Provide the (X, Y) coordinate of the cell's center where the given text is located.  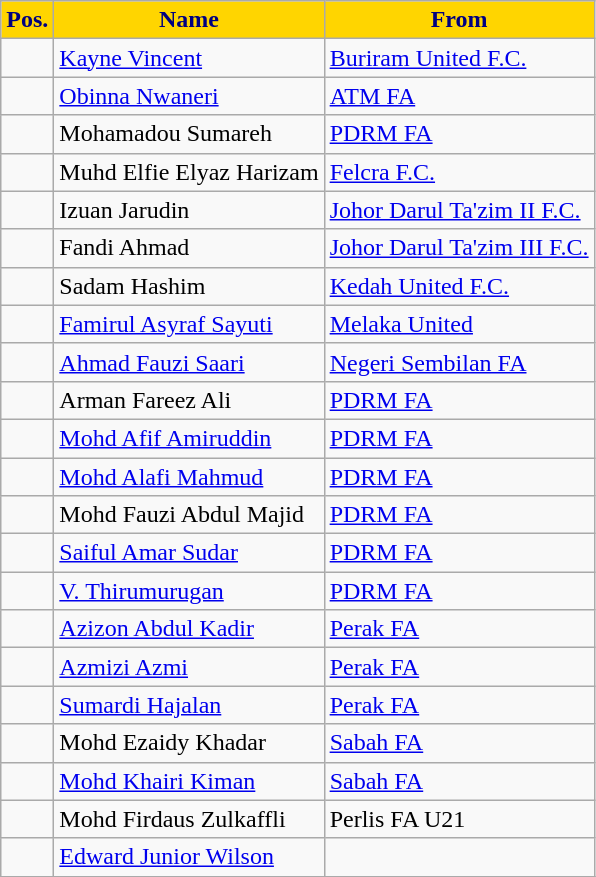
V. Thirumurugan (189, 591)
Muhd Elfie Elyaz Harizam (189, 172)
Fandi Ahmad (189, 248)
Mohd Afif Amiruddin (189, 438)
Name (189, 20)
Johor Darul Ta'zim III F.C. (459, 248)
Negeri Sembilan FA (459, 362)
Ahmad Fauzi Saari (189, 362)
Azmizi Azmi (189, 667)
Kedah United F.C. (459, 286)
ATM FA (459, 96)
Mohamadou Sumareh (189, 134)
Kayne Vincent (189, 58)
Arman Fareez Ali (189, 400)
Mohd Ezaidy Khadar (189, 743)
Obinna Nwaneri (189, 96)
Saiful Amar Sudar (189, 553)
Felcra F.C. (459, 172)
Johor Darul Ta'zim II F.C. (459, 210)
Famirul Asyraf Sayuti (189, 324)
Perlis FA U21 (459, 819)
Mohd Khairi Kiman (189, 781)
Pos. (28, 20)
Edward Junior Wilson (189, 857)
Mohd Alafi Mahmud (189, 477)
Azizon Abdul Kadir (189, 629)
Melaka United (459, 324)
Sumardi Hajalan (189, 705)
Mohd Firdaus Zulkaffli (189, 819)
Sadam Hashim (189, 286)
From (459, 20)
Mohd Fauzi Abdul Majid (189, 515)
Buriram United F.C. (459, 58)
Izuan Jarudin (189, 210)
